Search for the cell housing the specified text and yield its (X, Y) center coordinate. 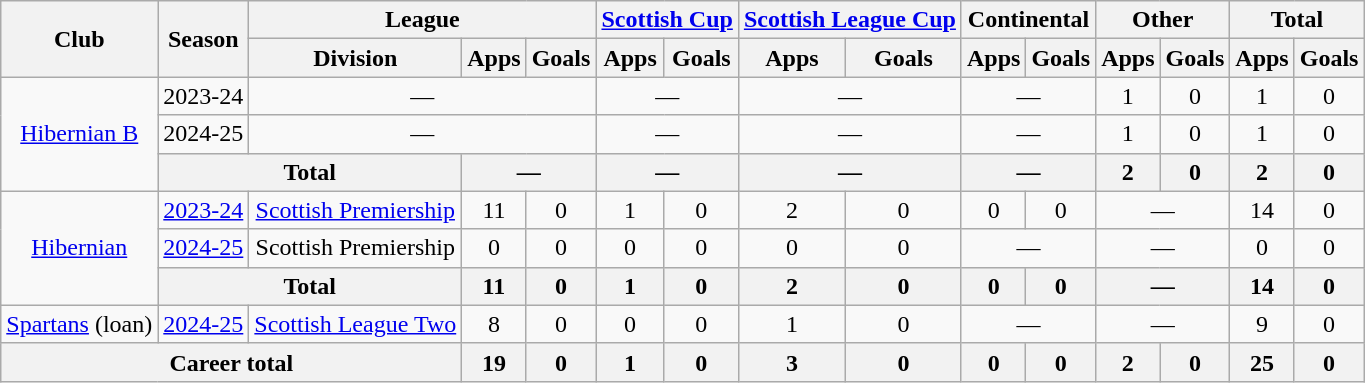
9 (1262, 324)
Continental (1028, 20)
19 (494, 362)
Scottish League Two (356, 324)
Scottish Cup (667, 20)
Club (80, 39)
Scottish League Cup (850, 20)
Hibernian (80, 248)
League (422, 20)
25 (1262, 362)
Career total (232, 362)
Spartans (loan) (80, 324)
Season (204, 39)
Other (1163, 20)
Division (356, 58)
8 (494, 324)
3 (792, 362)
Hibernian B (80, 134)
